Search for the cell housing the specified text and yield its [x, y] center coordinate. 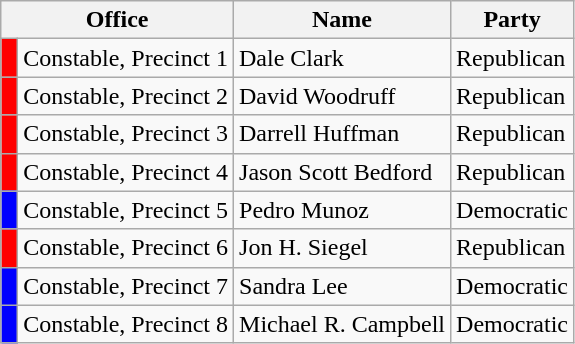
Office [118, 20]
Constable, Precinct 8 [126, 324]
Michael R. Campbell [342, 324]
Name [342, 20]
Constable, Precinct 6 [126, 248]
Jason Scott Bedford [342, 172]
Jon H. Siegel [342, 248]
Sandra Lee [342, 286]
Constable, Precinct 2 [126, 96]
Pedro Munoz [342, 210]
Constable, Precinct 4 [126, 172]
Constable, Precinct 7 [126, 286]
Constable, Precinct 1 [126, 58]
David Woodruff [342, 96]
Constable, Precinct 3 [126, 134]
Darrell Huffman [342, 134]
Constable, Precinct 5 [126, 210]
Dale Clark [342, 58]
Party [512, 20]
